Identify which cell holds the provided text, then report its [X, Y] central coordinate. 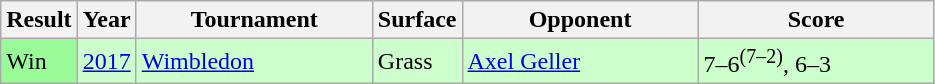
2017 [106, 62]
Score [816, 20]
Win [39, 62]
Opponent [580, 20]
Grass [417, 62]
Year [106, 20]
7–6(7–2), 6–3 [816, 62]
Result [39, 20]
Wimbledon [254, 62]
Tournament [254, 20]
Axel Geller [580, 62]
Surface [417, 20]
